Scan for the cell matching the given text and deliver its [x, y] coordinate at center. 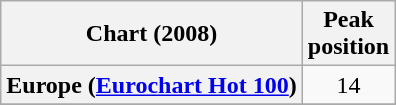
Europe (Eurochart Hot 100) [152, 85]
Chart (2008) [152, 34]
Peakposition [348, 34]
14 [348, 85]
